Determine the (x, y) coordinate at the center of the cell enclosing the given text.  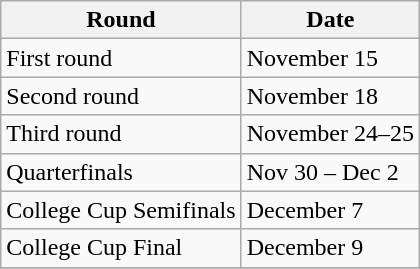
December 9 (330, 248)
Date (330, 20)
College Cup Final (121, 248)
Round (121, 20)
First round (121, 58)
November 24–25 (330, 134)
Quarterfinals (121, 172)
December 7 (330, 210)
Nov 30 – Dec 2 (330, 172)
November 18 (330, 96)
Second round (121, 96)
Third round (121, 134)
College Cup Semifinals (121, 210)
November 15 (330, 58)
